From the cell containing the given text, extract its center point as (X, Y) coordinate. 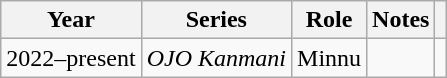
2022–present (71, 58)
Series (216, 20)
Role (330, 20)
Notes (401, 20)
Minnu (330, 58)
OJO Kanmani (216, 58)
Year (71, 20)
